Scan for the cell matching the given text and deliver its (x, y) coordinate at center. 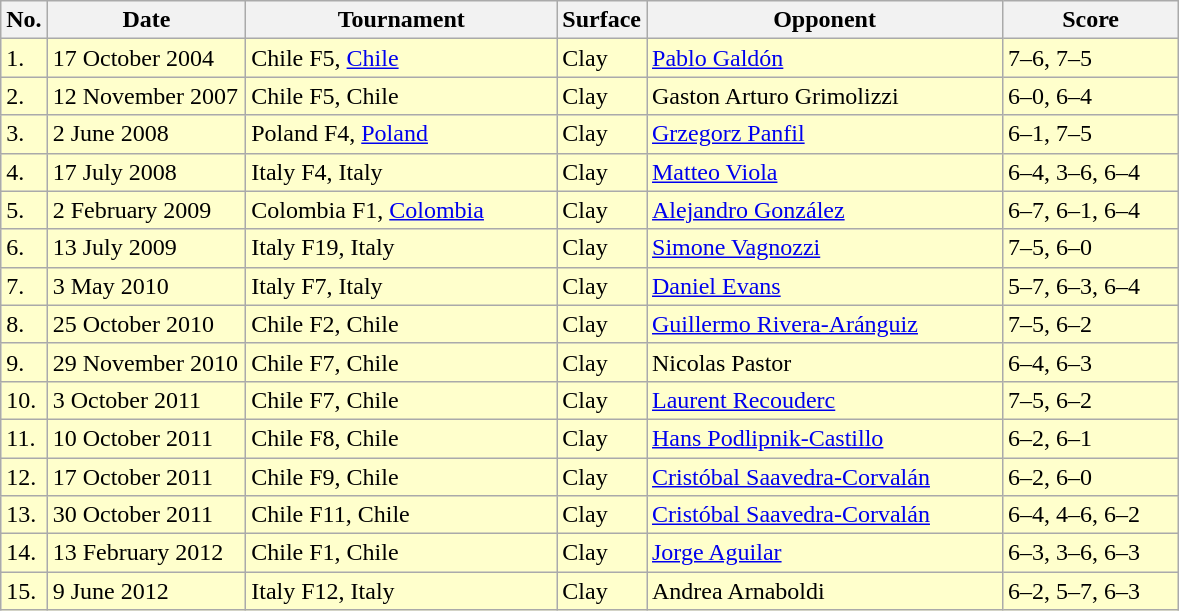
Chile F1, Chile (402, 553)
Alejandro González (824, 210)
Italy F12, Italy (402, 591)
13 February 2012 (146, 553)
Score (1091, 20)
Surface (602, 20)
7–5, 6–0 (1091, 248)
Italy F7, Italy (402, 286)
Andrea Arnaboldi (824, 591)
Matteo Viola (824, 172)
17 October 2004 (146, 58)
6–1, 7–5 (1091, 134)
15. (24, 591)
Poland F4, Poland (402, 134)
Jorge Aguilar (824, 553)
5. (24, 210)
3. (24, 134)
3 October 2011 (146, 400)
Tournament (402, 20)
3 May 2010 (146, 286)
6–4, 4–6, 6–2 (1091, 515)
Colombia F1, Colombia (402, 210)
Chile F2, Chile (402, 324)
17 October 2011 (146, 477)
1. (24, 58)
Date (146, 20)
7. (24, 286)
11. (24, 438)
10 October 2011 (146, 438)
13 July 2009 (146, 248)
Pablo Galdón (824, 58)
Daniel Evans (824, 286)
6–2, 6–0 (1091, 477)
Simone Vagnozzi (824, 248)
17 July 2008 (146, 172)
6–4, 6–3 (1091, 362)
2 February 2009 (146, 210)
6–2, 6–1 (1091, 438)
9 June 2012 (146, 591)
10. (24, 400)
6. (24, 248)
30 October 2011 (146, 515)
9. (24, 362)
7–6, 7–5 (1091, 58)
Guillermo Rivera-Aránguiz (824, 324)
Grzegorz Panfil (824, 134)
6–2, 5–7, 6–3 (1091, 591)
2. (24, 96)
13. (24, 515)
6–4, 3–6, 6–4 (1091, 172)
Chile F11, Chile (402, 515)
Italy F4, Italy (402, 172)
12 November 2007 (146, 96)
Laurent Recouderc (824, 400)
8. (24, 324)
No. (24, 20)
Italy F19, Italy (402, 248)
14. (24, 553)
5–7, 6–3, 6–4 (1091, 286)
29 November 2010 (146, 362)
12. (24, 477)
6–3, 3–6, 6–3 (1091, 553)
6–7, 6–1, 6–4 (1091, 210)
Chile F8, Chile (402, 438)
6–0, 6–4 (1091, 96)
Chile F9, Chile (402, 477)
Hans Podlipnik-Castillo (824, 438)
25 October 2010 (146, 324)
Gaston Arturo Grimolizzi (824, 96)
Opponent (824, 20)
Nicolas Pastor (824, 362)
4. (24, 172)
2 June 2008 (146, 134)
